Scan for the cell matching the given text and deliver its (X, Y) coordinate at center. 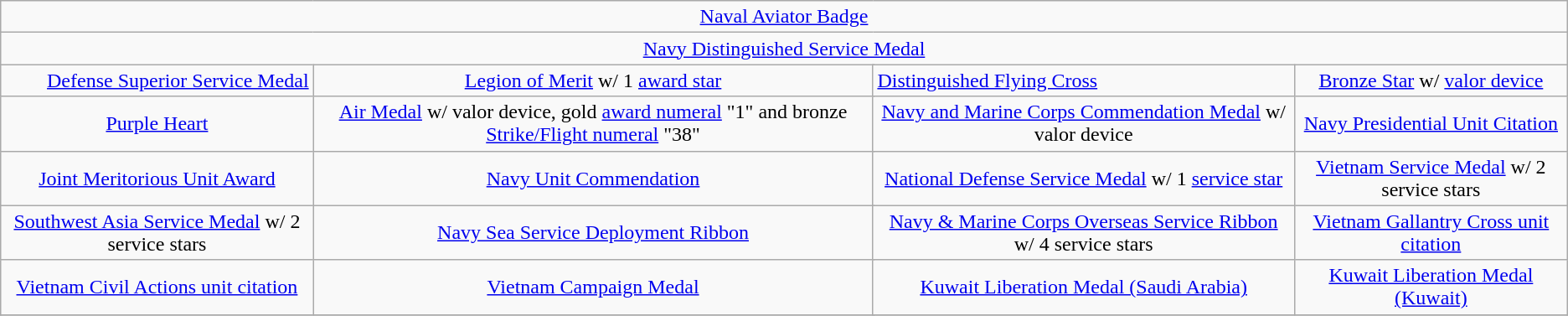
Legion of Merit w/ 1 award star (593, 80)
Navy Distinguished Service Medal (784, 49)
Vietnam Civil Actions unit citation (157, 287)
Vietnam Campaign Medal (593, 287)
Kuwait Liberation Medal (Kuwait) (1431, 287)
Purple Heart (157, 124)
Navy Unit Commendation (593, 178)
Vietnam Gallantry Cross unit citation (1431, 233)
Vietnam Service Medal w/ 2 service stars (1431, 178)
Naval Aviator Badge (784, 17)
Joint Meritorious Unit Award (157, 178)
Kuwait Liberation Medal (Saudi Arabia) (1084, 287)
Air Medal w/ valor device, gold award numeral "1" and bronze Strike/Flight numeral "38" (593, 124)
Distinguished Flying Cross (1084, 80)
Navy & Marine Corps Overseas Service Ribbon w/ 4 service stars (1084, 233)
Navy Presidential Unit Citation (1431, 124)
Navy and Marine Corps Commendation Medal w/ valor device (1084, 124)
Bronze Star w/ valor device (1431, 80)
Defense Superior Service Medal (157, 80)
National Defense Service Medal w/ 1 service star (1084, 178)
Southwest Asia Service Medal w/ 2 service stars (157, 233)
Navy Sea Service Deployment Ribbon (593, 233)
